Locate the cell with the specified text and output its [x, y] center coordinate. 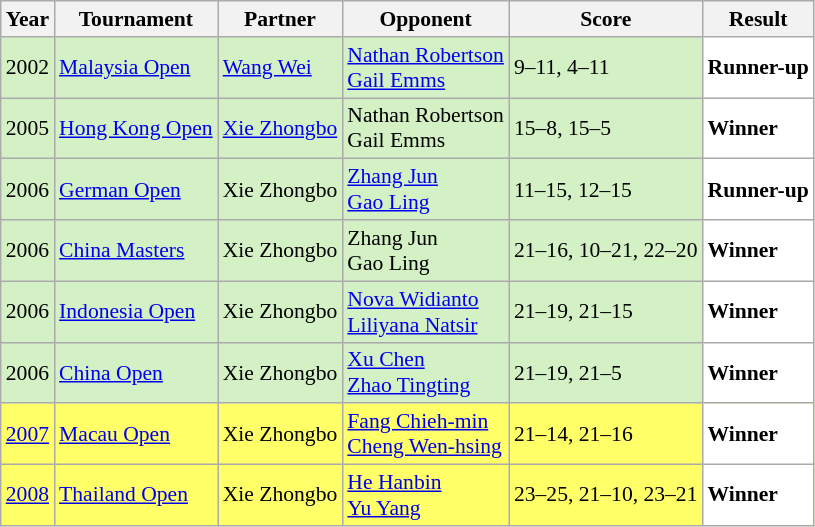
Hong Kong Open [136, 128]
Nova Widianto Liliyana Natsir [426, 312]
Wang Wei [280, 68]
Tournament [136, 19]
Indonesia Open [136, 312]
9–11, 4–11 [606, 68]
Opponent [426, 19]
2002 [28, 68]
Year [28, 19]
21–14, 21–16 [606, 434]
China Open [136, 372]
Score [606, 19]
23–25, 21–10, 23–21 [606, 496]
China Masters [136, 250]
Macau Open [136, 434]
2005 [28, 128]
Fang Chieh-min Cheng Wen-hsing [426, 434]
Thailand Open [136, 496]
2008 [28, 496]
Result [758, 19]
15–8, 15–5 [606, 128]
21–19, 21–15 [606, 312]
He Hanbin Yu Yang [426, 496]
21–16, 10–21, 22–20 [606, 250]
German Open [136, 190]
21–19, 21–5 [606, 372]
Xu Chen Zhao Tingting [426, 372]
Malaysia Open [136, 68]
Partner [280, 19]
2007 [28, 434]
11–15, 12–15 [606, 190]
